Return (x, y) of the center of cell containing provided text 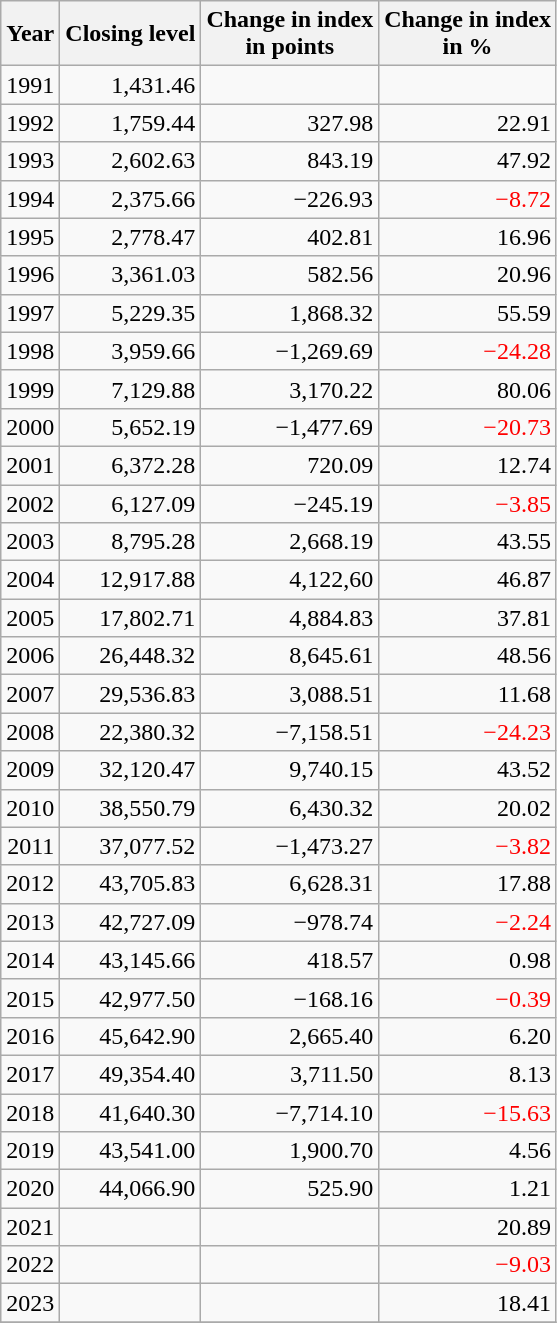
418.57 (290, 960)
Year (30, 34)
0.98 (468, 960)
4.56 (468, 1151)
1991 (30, 85)
2015 (30, 998)
402.81 (290, 237)
6,372.28 (130, 465)
12.74 (468, 465)
7,129.88 (130, 389)
525.90 (290, 1189)
55.59 (468, 313)
−24.28 (468, 351)
2010 (30, 808)
−1,473.27 (290, 846)
16.96 (468, 237)
Change in indexin % (468, 34)
5,229.35 (130, 313)
2019 (30, 1151)
18.41 (468, 1303)
45,642.90 (130, 1036)
Closing level (130, 34)
3,170.22 (290, 389)
3,088.51 (290, 694)
1995 (30, 237)
80.06 (468, 389)
−0.39 (468, 998)
49,354.40 (130, 1074)
6.20 (468, 1036)
8,795.28 (130, 542)
2011 (30, 846)
42,727.09 (130, 922)
43.52 (468, 770)
2003 (30, 542)
2,665.40 (290, 1036)
−1,269.69 (290, 351)
2014 (30, 960)
47.92 (468, 161)
1996 (30, 275)
12,917.88 (130, 580)
2,375.66 (130, 199)
43.55 (468, 542)
−7,158.51 (290, 732)
2,668.19 (290, 542)
−245.19 (290, 503)
17.88 (468, 884)
1994 (30, 199)
1992 (30, 123)
3,361.03 (130, 275)
2013 (30, 922)
1998 (30, 351)
2,602.63 (130, 161)
2006 (30, 656)
843.19 (290, 161)
1993 (30, 161)
6,127.09 (130, 503)
1999 (30, 389)
2009 (30, 770)
46.87 (468, 580)
−2.24 (468, 922)
8.13 (468, 1074)
32,120.47 (130, 770)
−8.72 (468, 199)
2022 (30, 1265)
−15.63 (468, 1113)
−226.93 (290, 199)
−3.82 (468, 846)
2000 (30, 427)
2008 (30, 732)
3,959.66 (130, 351)
−24.23 (468, 732)
9,740.15 (290, 770)
20.96 (468, 275)
43,541.00 (130, 1151)
1,431.46 (130, 85)
38,550.79 (130, 808)
43,705.83 (130, 884)
720.09 (290, 465)
2001 (30, 465)
22.91 (468, 123)
2016 (30, 1036)
37,077.52 (130, 846)
2002 (30, 503)
17,802.71 (130, 618)
−7,714.10 (290, 1113)
2007 (30, 694)
2012 (30, 884)
−1,477.69 (290, 427)
1,759.44 (130, 123)
2018 (30, 1113)
2023 (30, 1303)
2020 (30, 1189)
43,145.66 (130, 960)
2004 (30, 580)
8,645.61 (290, 656)
42,977.50 (130, 998)
6,430.32 (290, 808)
1997 (30, 313)
−168.16 (290, 998)
2021 (30, 1227)
26,448.32 (130, 656)
1.21 (468, 1189)
2017 (30, 1074)
2,778.47 (130, 237)
20.89 (468, 1227)
327.98 (290, 123)
−978.74 (290, 922)
6,628.31 (290, 884)
4,122,60 (290, 580)
41,640.30 (130, 1113)
48.56 (468, 656)
−20.73 (468, 427)
22,380.32 (130, 732)
Change in indexin points (290, 34)
5,652.19 (130, 427)
1,868.32 (290, 313)
20.02 (468, 808)
29,536.83 (130, 694)
37.81 (468, 618)
44,066.90 (130, 1189)
2005 (30, 618)
−9.03 (468, 1265)
−3.85 (468, 503)
11.68 (468, 694)
1,900.70 (290, 1151)
4,884.83 (290, 618)
582.56 (290, 275)
3,711.50 (290, 1074)
